Output the [X, Y] coordinate of the center of the cell containing the given text.  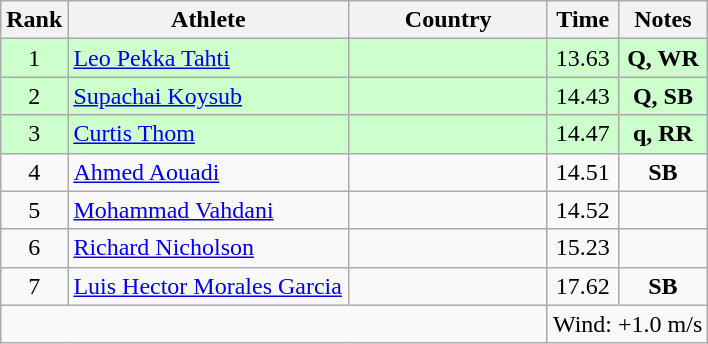
17.62 [582, 286]
Q, WR [663, 58]
3 [34, 134]
6 [34, 248]
1 [34, 58]
q, RR [663, 134]
14.52 [582, 210]
Mohammad Vahdani [208, 210]
Q, SB [663, 96]
Notes [663, 20]
Ahmed Aouadi [208, 172]
15.23 [582, 248]
Country [448, 20]
13.63 [582, 58]
Wind: +1.0 m/s [627, 324]
Rank [34, 20]
Supachai Koysub [208, 96]
Time [582, 20]
5 [34, 210]
14.43 [582, 96]
14.47 [582, 134]
4 [34, 172]
Curtis Thom [208, 134]
14.51 [582, 172]
Luis Hector Morales Garcia [208, 286]
Richard Nicholson [208, 248]
7 [34, 286]
Leo Pekka Tahti [208, 58]
2 [34, 96]
Athlete [208, 20]
